Extract the (X, Y) coordinate from the center of the cell holding the provided text.  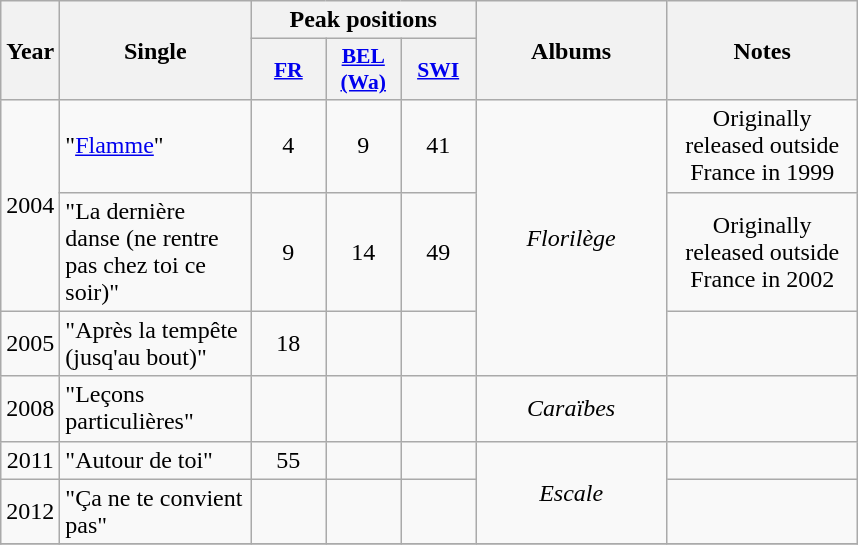
49 (438, 252)
FR (288, 70)
Peak positions (364, 20)
Year (30, 50)
2005 (30, 344)
Escale (572, 492)
"Autour de toi" (156, 460)
55 (288, 460)
"Après la tempête (jusq'au bout)" (156, 344)
Florilège (572, 238)
4 (288, 146)
2008 (30, 408)
Originally released outside France in 2002 (762, 252)
Single (156, 50)
"La dernière danse (ne rentre pas chez toi ce soir)" (156, 252)
2012 (30, 512)
Caraïbes (572, 408)
14 (364, 252)
Originally released outside France in 1999 (762, 146)
"Ça ne te convient pas" (156, 512)
SWI (438, 70)
"Leçons particulières" (156, 408)
Notes (762, 50)
BEL (Wa) (364, 70)
"Flamme" (156, 146)
41 (438, 146)
2011 (30, 460)
18 (288, 344)
2004 (30, 206)
Albums (572, 50)
